Return the [x, y] coordinate for the center point of the cell that contains the specified text.  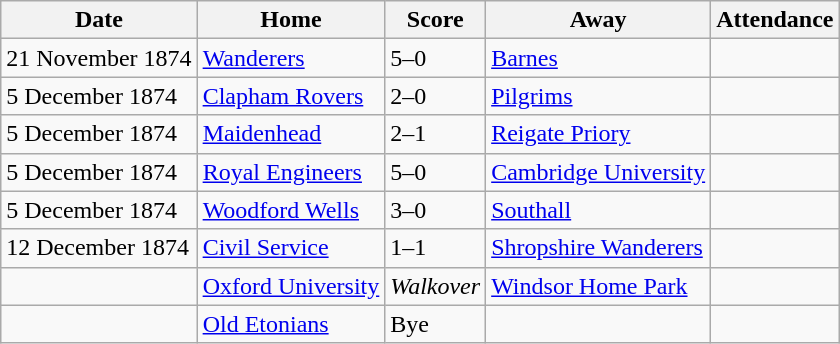
Bye [436, 324]
Woodford Wells [291, 210]
Attendance [775, 20]
Pilgrims [598, 96]
Southall [598, 210]
Maidenhead [291, 134]
Civil Service [291, 248]
Clapham Rovers [291, 96]
Away [598, 20]
Reigate Priory [598, 134]
21 November 1874 [99, 58]
Wanderers [291, 58]
Score [436, 20]
Date [99, 20]
Home [291, 20]
Windsor Home Park [598, 286]
Walkover [436, 286]
12 December 1874 [99, 248]
2–0 [436, 96]
Cambridge University [598, 172]
Shropshire Wanderers [598, 248]
1–1 [436, 248]
Royal Engineers [291, 172]
Old Etonians [291, 324]
3–0 [436, 210]
Barnes [598, 58]
Oxford University [291, 286]
2–1 [436, 134]
